Detect which cell encompasses the target text, then output its [X, Y] center coordinate. 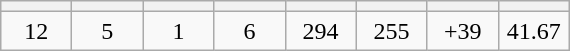
5 [108, 31]
41.67 [534, 31]
+39 [462, 31]
1 [178, 31]
294 [320, 31]
12 [36, 31]
255 [392, 31]
6 [250, 31]
